Return [x, y] of the center of cell containing provided text 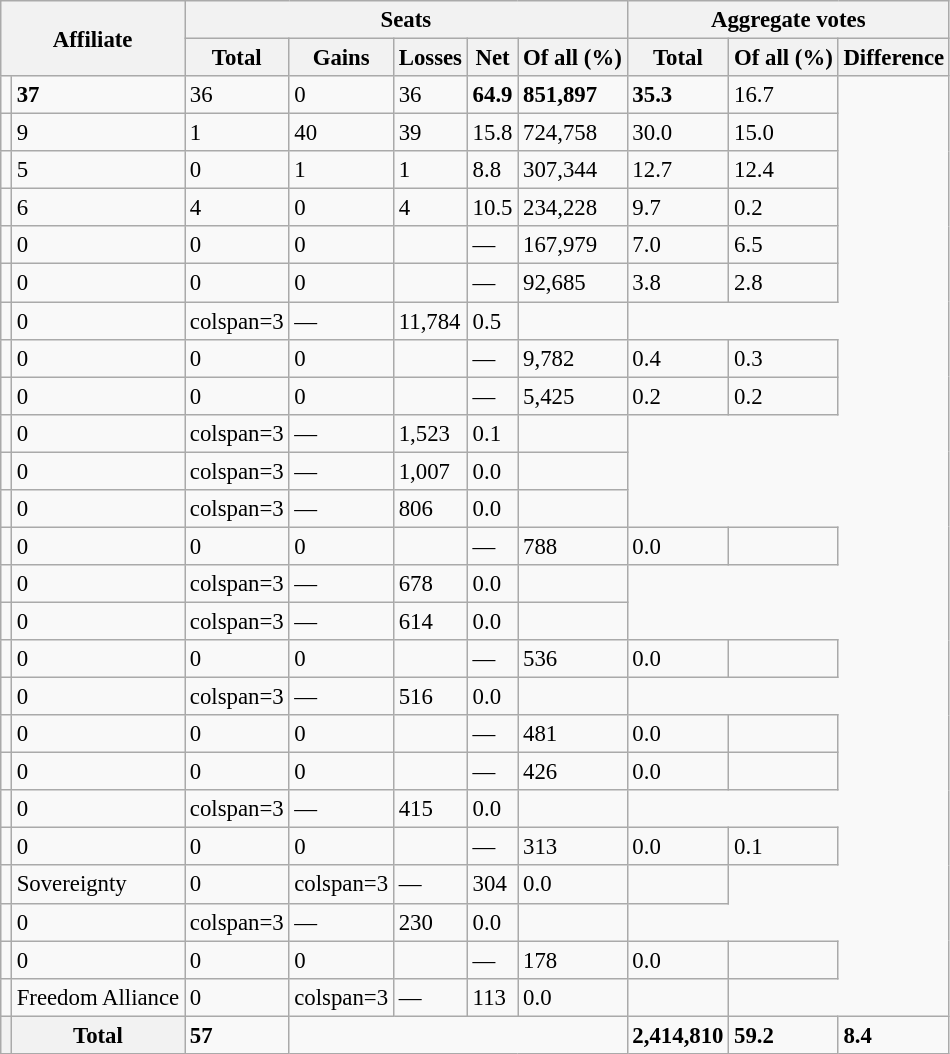
1,007 [430, 471]
614 [430, 621]
Freedom Alliance [98, 997]
304 [492, 885]
0.4 [678, 358]
3.8 [678, 283]
113 [492, 997]
35.3 [678, 95]
57 [237, 1035]
39 [430, 133]
724,758 [572, 133]
5,425 [572, 396]
Aggregate votes [788, 20]
16.7 [784, 95]
15.0 [784, 133]
Losses [430, 58]
5 [98, 170]
481 [572, 734]
167,979 [572, 245]
Affiliate [93, 38]
426 [572, 772]
Sovereignty [98, 885]
234,228 [572, 208]
2,414,810 [678, 1035]
40 [341, 133]
0.3 [784, 358]
7.0 [678, 245]
Net [492, 58]
415 [430, 809]
678 [430, 584]
307,344 [572, 170]
1,523 [430, 433]
15.8 [492, 133]
64.9 [492, 95]
37 [98, 95]
9,782 [572, 358]
8.4 [894, 1035]
9 [98, 133]
12.4 [784, 170]
788 [572, 546]
806 [430, 509]
Differ­ence [894, 58]
Seats [406, 20]
92,685 [572, 283]
516 [430, 697]
0.5 [492, 321]
Gains [341, 58]
59.2 [784, 1035]
30.0 [678, 133]
313 [572, 847]
6 [98, 208]
10.5 [492, 208]
230 [430, 922]
536 [572, 659]
12.7 [678, 170]
6.5 [784, 245]
11,784 [430, 321]
2.8 [784, 283]
178 [572, 960]
9.7 [678, 208]
8.8 [492, 170]
851,897 [572, 95]
